For the text-containing cell, return its midpoint in [x, y] coordinate format. 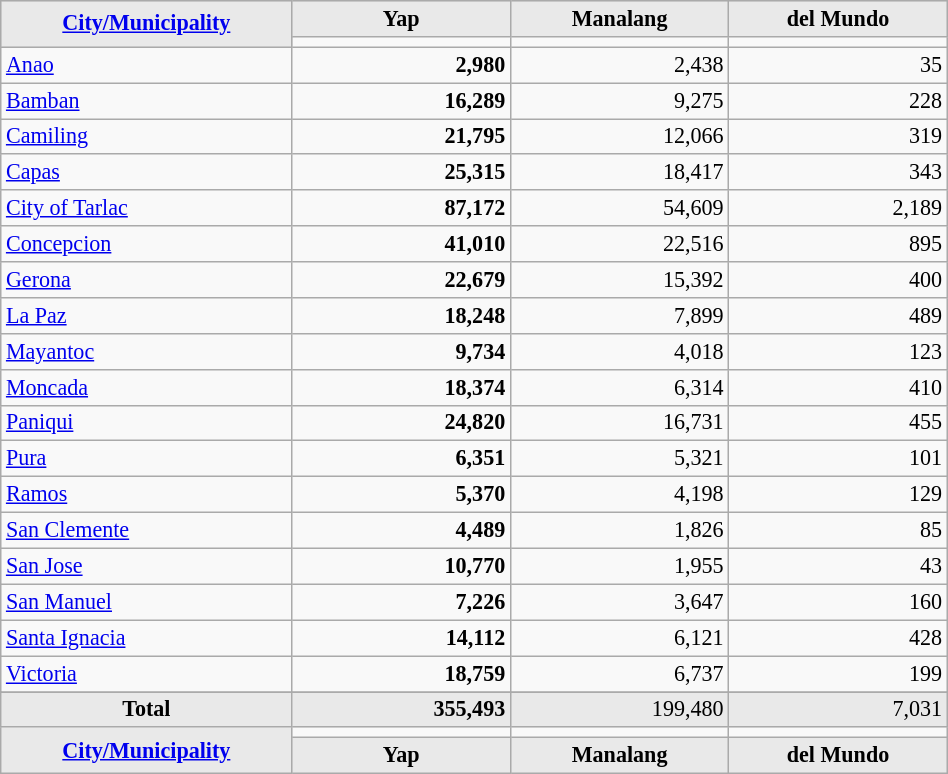
24,820 [401, 423]
455 [838, 423]
6,737 [619, 673]
199,480 [619, 709]
54,609 [619, 208]
199 [838, 673]
1,955 [619, 566]
4,489 [401, 530]
2,189 [838, 208]
22,679 [401, 279]
5,370 [401, 494]
2,438 [619, 65]
Santa Ignacia [146, 638]
Capas [146, 172]
Ramos [146, 494]
41,010 [401, 244]
Pura [146, 459]
Total [146, 709]
400 [838, 279]
22,516 [619, 244]
5,321 [619, 459]
18,248 [401, 315]
Victoria [146, 673]
87,172 [401, 208]
Paniqui [146, 423]
43 [838, 566]
4,018 [619, 351]
18,417 [619, 172]
3,647 [619, 602]
10,770 [401, 566]
6,351 [401, 459]
Concepcion [146, 244]
85 [838, 530]
160 [838, 602]
7,031 [838, 709]
4,198 [619, 494]
Mayantoc [146, 351]
Anao [146, 65]
895 [838, 244]
228 [838, 100]
18,374 [401, 387]
129 [838, 494]
6,121 [619, 638]
18,759 [401, 673]
489 [838, 315]
410 [838, 387]
21,795 [401, 136]
Moncada [146, 387]
319 [838, 136]
Bamban [146, 100]
San Manuel [146, 602]
123 [838, 351]
343 [838, 172]
35 [838, 65]
9,734 [401, 351]
9,275 [619, 100]
1,826 [619, 530]
428 [838, 638]
7,899 [619, 315]
Gerona [146, 279]
La Paz [146, 315]
16,289 [401, 100]
15,392 [619, 279]
355,493 [401, 709]
14,112 [401, 638]
Camiling [146, 136]
City of Tarlac [146, 208]
San Jose [146, 566]
16,731 [619, 423]
7,226 [401, 602]
San Clemente [146, 530]
6,314 [619, 387]
101 [838, 459]
12,066 [619, 136]
2,980 [401, 65]
25,315 [401, 172]
